Search for the cell housing the specified text and yield its (x, y) center coordinate. 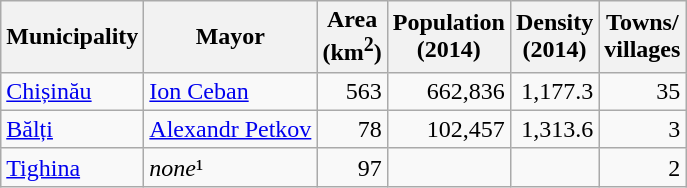
563 (352, 91)
Population(2014) (448, 37)
97 (352, 167)
1,313.6 (554, 129)
662,836 (448, 91)
35 (642, 91)
78 (352, 129)
Tighina (72, 167)
2 (642, 167)
Area(km2) (352, 37)
Towns/villages (642, 37)
Mayor (230, 37)
102,457 (448, 129)
Alexandr Petkov (230, 129)
Municipality (72, 37)
3 (642, 129)
Ion Ceban (230, 91)
none¹ (230, 167)
1,177.3 (554, 91)
Density(2014) (554, 37)
Chișinău (72, 91)
Bălți (72, 129)
